Extract the [x, y] coordinate from the center of the cell holding the provided text.  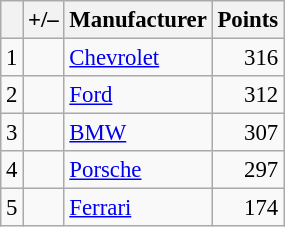
Points [248, 20]
2 [12, 95]
+/– [44, 20]
Manufacturer [138, 20]
5 [12, 208]
174 [248, 208]
Ford [138, 95]
4 [12, 170]
312 [248, 95]
3 [12, 133]
316 [248, 58]
BMW [138, 133]
Porsche [138, 170]
307 [248, 133]
Ferrari [138, 208]
Chevrolet [138, 58]
1 [12, 58]
297 [248, 170]
